Capture the cell that displays the provided text and extract its (X, Y) central coordinate. 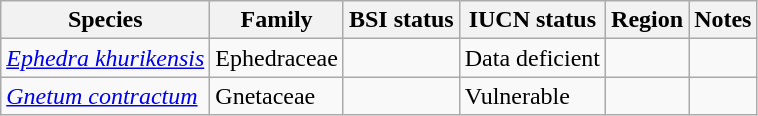
Gnetaceae (277, 96)
Gnetum contractum (106, 96)
Species (106, 20)
IUCN status (532, 20)
Data deficient (532, 58)
BSI status (401, 20)
Vulnerable (532, 96)
Ephedra khurikensis (106, 58)
Ephedraceae (277, 58)
Notes (723, 20)
Family (277, 20)
Region (648, 20)
